Scan for the cell matching the given text and deliver its [X, Y] coordinate at center. 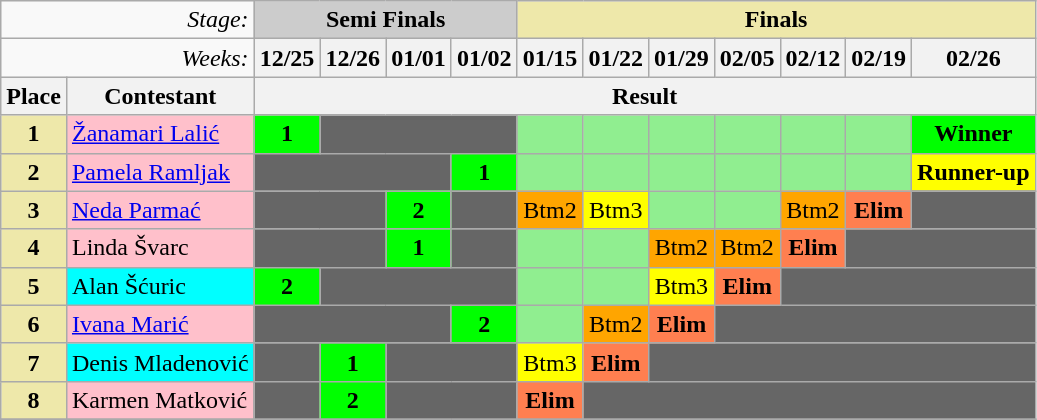
01/22 [616, 58]
Pamela Ramljak [160, 172]
7 [34, 362]
Ivana Marić [160, 324]
12/25 [287, 58]
Denis Mladenović [160, 362]
Contestant [160, 96]
02/12 [813, 58]
12/26 [353, 58]
Winner [974, 134]
01/01 [419, 58]
Linda Švarc [160, 248]
Žanamari Lalić [160, 134]
Stage: [128, 20]
02/26 [974, 58]
Karmen Matković [160, 400]
6 [34, 324]
01/15 [550, 58]
02/05 [747, 58]
Place [34, 96]
Finals [776, 20]
01/02 [484, 58]
01/29 [682, 58]
3 [34, 210]
Neda Parmać [160, 210]
Semi Finals [386, 20]
02/19 [879, 58]
8 [34, 400]
5 [34, 286]
Weeks: [128, 58]
Alan Šćuric [160, 286]
Result [644, 96]
4 [34, 248]
Runner-up [974, 172]
